Search for the cell housing the specified text and yield its (X, Y) center coordinate. 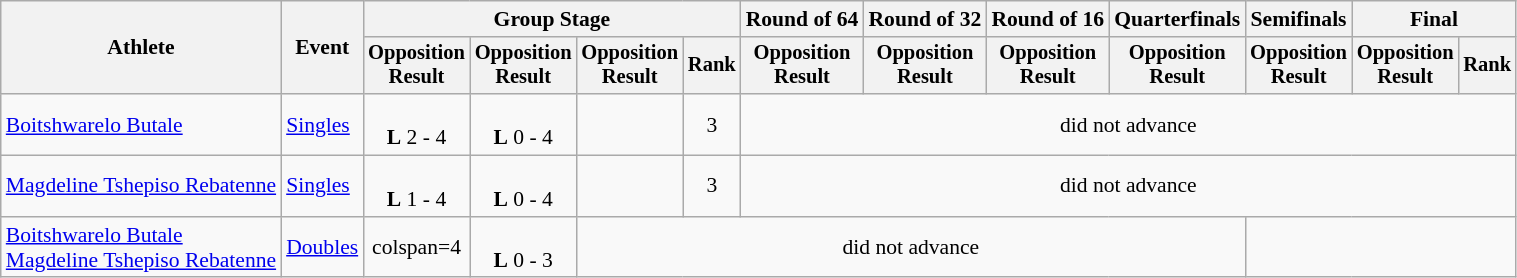
Final (1434, 19)
Round of 16 (1048, 19)
Boitshwarelo ButaleMagdeline Tshepiso Rebatenne (141, 248)
Round of 32 (924, 19)
Group Stage (552, 19)
Event (322, 48)
Magdeline Tshepiso Rebatenne (141, 186)
Semifinals (1298, 19)
Boitshwarelo Butale (141, 124)
L 1 - 4 (416, 186)
colspan=4 (416, 248)
Round of 64 (802, 19)
Doubles (322, 248)
Athlete (141, 48)
L 0 - 3 (524, 248)
Quarterfinals (1177, 19)
L 2 - 4 (416, 124)
